For the text-containing cell, return its midpoint in (x, y) coordinate format. 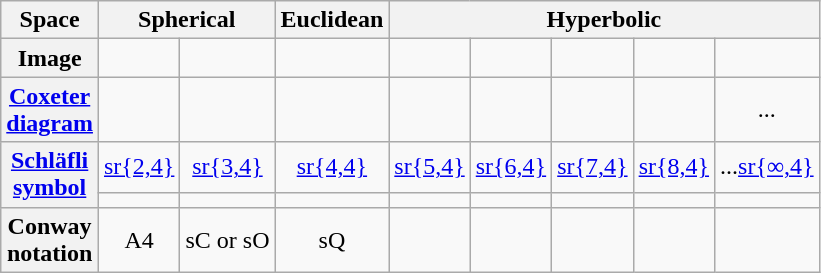
... (768, 110)
Space (50, 20)
A4 (138, 240)
sQ (332, 240)
Coxeterdiagram (50, 110)
sr{5,4} (430, 167)
sr{7,4} (592, 167)
Schläflisymbol (50, 174)
Image (50, 58)
...sr{∞,4} (768, 167)
sC or sO (228, 240)
sr{4,4} (332, 167)
sr{2,4} (138, 167)
sr{3,4} (228, 167)
Euclidean (332, 20)
Hyperbolic (604, 20)
sr{8,4} (674, 167)
Spherical (186, 20)
Conwaynotation (50, 240)
sr{6,4} (510, 167)
